Return the [x, y] coordinate for the center point of the cell that contains the specified text.  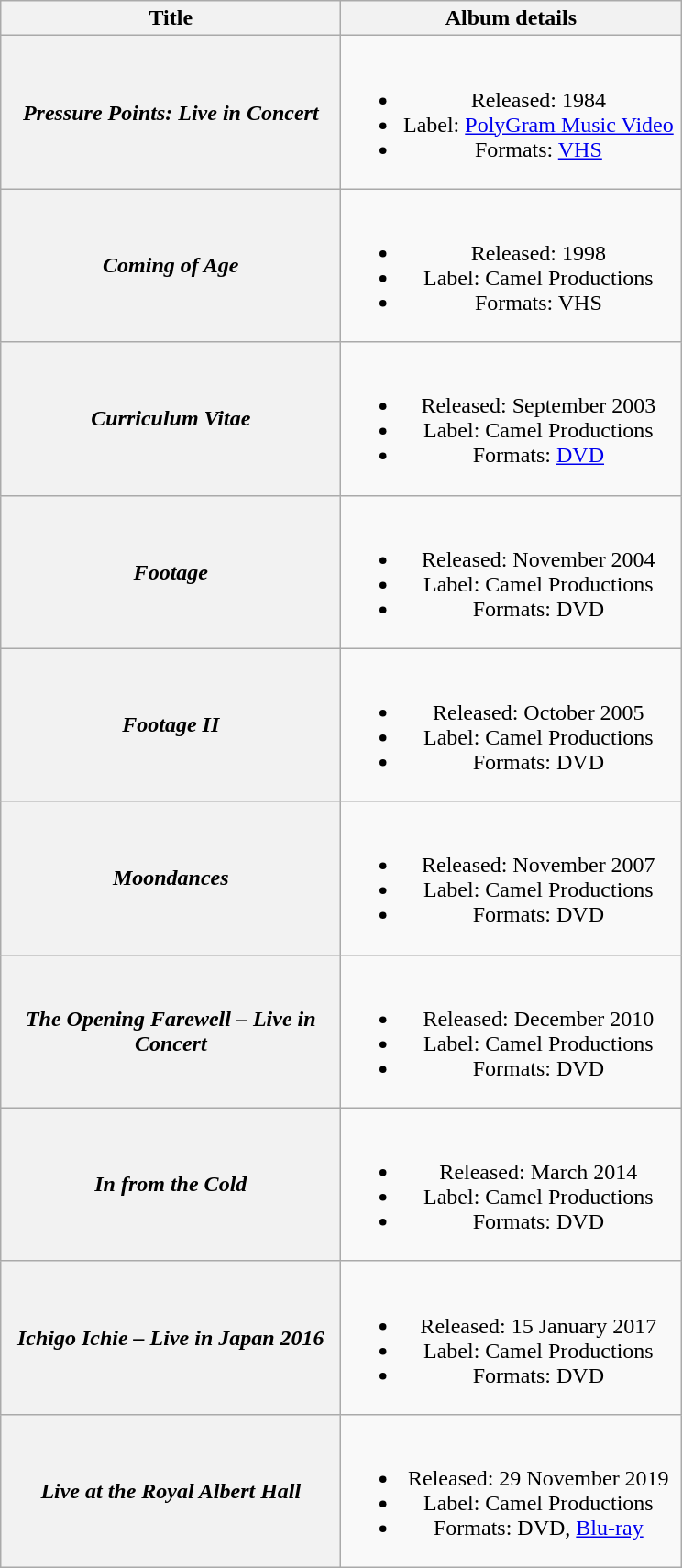
Coming of Age [170, 266]
Released: December 2010Label: Camel ProductionsFormats: DVD [511, 1031]
Live at the Royal Albert Hall [170, 1491]
Released: 29 November 2019Label: Camel ProductionsFormats: DVD, Blu-ray [511, 1491]
Released: November 2007Label: Camel ProductionsFormats: DVD [511, 878]
Released: 1998Label: Camel ProductionsFormats: VHS [511, 266]
In from the Cold [170, 1185]
Pressure Points: Live in Concert [170, 112]
Released: November 2004Label: Camel ProductionsFormats: DVD [511, 572]
Title [170, 18]
Released: March 2014Label: Camel ProductionsFormats: DVD [511, 1185]
The Opening Farewell – Live in Concert [170, 1031]
Footage II [170, 724]
Released: 15 January 2017Label: Camel ProductionsFormats: DVD [511, 1337]
Released: September 2003Label: Camel ProductionsFormats: DVD [511, 418]
Moondances [170, 878]
Curriculum Vitae [170, 418]
Ichigo Ichie – Live in Japan 2016 [170, 1337]
Footage [170, 572]
Released: October 2005Label: Camel ProductionsFormats: DVD [511, 724]
Album details [511, 18]
Released: 1984Label: PolyGram Music VideoFormats: VHS [511, 112]
